Pinpoint the cell where the given text exists, returning its (x, y) midpoint coordinate. 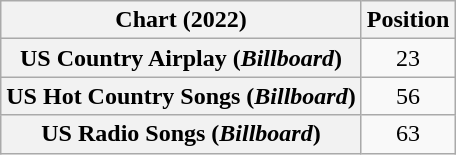
US Radio Songs (Billboard) (181, 134)
US Hot Country Songs (Billboard) (181, 96)
23 (408, 58)
Chart (2022) (181, 20)
56 (408, 96)
Position (408, 20)
63 (408, 134)
US Country Airplay (Billboard) (181, 58)
